Return (X, Y) of the center of cell containing provided text 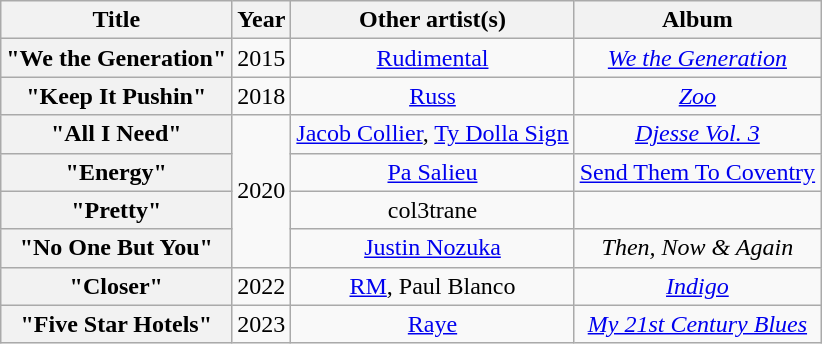
"All I Need" (116, 134)
Send Them To Coventry (697, 172)
Rudimental (432, 58)
Jacob Collier, Ty Dolla Sign (432, 134)
Russ (432, 96)
"Pretty" (116, 210)
2020 (262, 191)
RM, Paul Blanco (432, 286)
Raye (432, 324)
"No One But You" (116, 248)
My 21st Century Blues (697, 324)
Then, Now & Again (697, 248)
"Keep It Pushin" (116, 96)
Zoo (697, 96)
Year (262, 20)
Title (116, 20)
Album (697, 20)
We the Generation (697, 58)
2015 (262, 58)
Justin Nozuka (432, 248)
"We the Generation" (116, 58)
Djesse Vol. 3 (697, 134)
Pa Salieu (432, 172)
2018 (262, 96)
2022 (262, 286)
"Energy" (116, 172)
Other artist(s) (432, 20)
"Five Star Hotels" (116, 324)
2023 (262, 324)
Indigo (697, 286)
col3trane (432, 210)
"Closer" (116, 286)
